Pinpoint the cell where the given text exists, returning its [X, Y] midpoint coordinate. 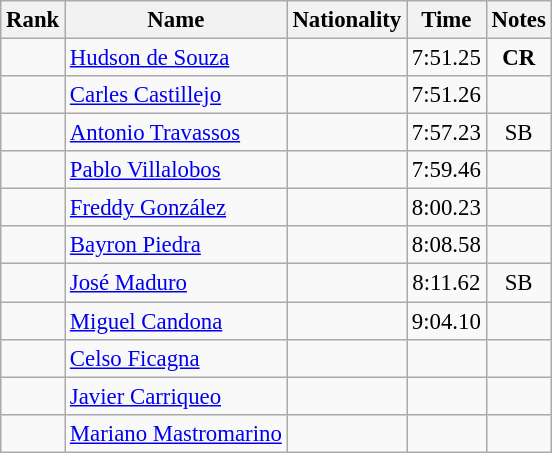
8:00.23 [447, 208]
Name [176, 20]
8:11.62 [447, 283]
7:51.26 [447, 95]
8:08.58 [447, 245]
Nationality [346, 20]
9:04.10 [447, 321]
Freddy González [176, 208]
Celso Ficagna [176, 358]
Mariano Mastromarino [176, 433]
Miguel Candona [176, 321]
Rank [33, 20]
Hudson de Souza [176, 58]
José Maduro [176, 283]
Carles Castillejo [176, 95]
Antonio Travassos [176, 133]
7:51.25 [447, 58]
Bayron Piedra [176, 245]
CR [518, 58]
7:59.46 [447, 170]
Notes [518, 20]
Time [447, 20]
Pablo Villalobos [176, 170]
7:57.23 [447, 133]
Javier Carriqueo [176, 396]
